Search for the cell housing the specified text and yield its [X, Y] center coordinate. 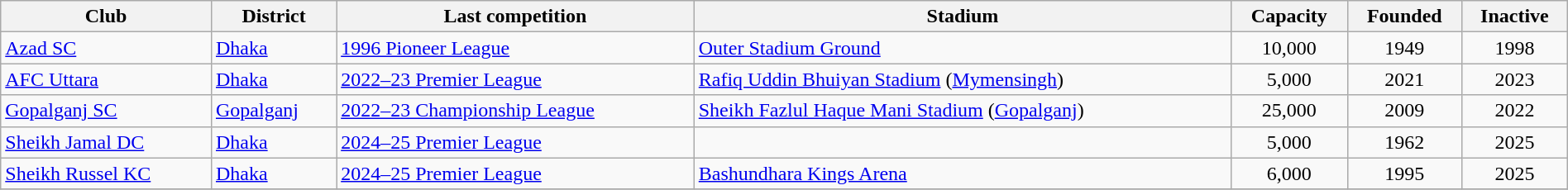
Stadium [963, 17]
Rafiq Uddin Bhuiyan Stadium (Mymensingh) [963, 79]
1949 [1404, 48]
2022 [1515, 111]
Sheikh Fazlul Haque Mani Stadium (Gopalganj) [963, 111]
1962 [1404, 142]
2022–23 Premier League [516, 79]
Last competition [516, 17]
2023 [1515, 79]
AFC Uttara [106, 79]
2022–23 Championship League [516, 111]
2009 [1404, 111]
6,000 [1289, 173]
25,000 [1289, 111]
Capacity [1289, 17]
Inactive [1515, 17]
Gopalganj [273, 111]
10,000 [1289, 48]
Sheikh Russel KC [106, 173]
Club [106, 17]
Outer Stadium Ground [963, 48]
1998 [1515, 48]
Sheikh Jamal DC [106, 142]
Bashundhara Kings Arena [963, 173]
1996 Pioneer League [516, 48]
District [273, 17]
2021 [1404, 79]
Founded [1404, 17]
1995 [1404, 173]
Gopalganj SC [106, 111]
Azad SC [106, 48]
